Return the [X, Y] coordinate for the center point of the cell that contains the specified text.  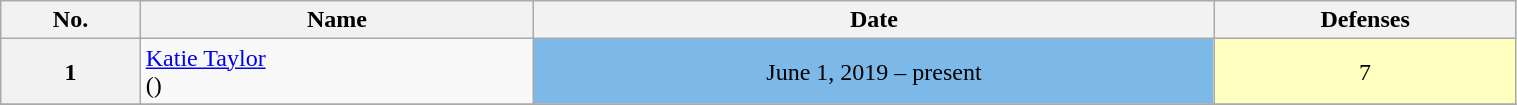
June 1, 2019 – present [874, 72]
1 [71, 72]
Date [874, 20]
No. [71, 20]
Katie Taylor() [336, 72]
Name [336, 20]
7 [1365, 72]
Defenses [1365, 20]
